Determine the [x, y] coordinate at the center of the cell enclosing the given text.  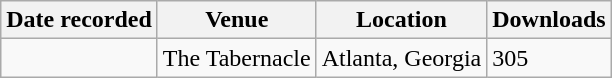
Downloads [549, 20]
Atlanta, Georgia [402, 58]
Location [402, 20]
305 [549, 58]
The Tabernacle [236, 58]
Date recorded [80, 20]
Venue [236, 20]
